Determine the [X, Y] coordinate at the center of the cell enclosing the given text.  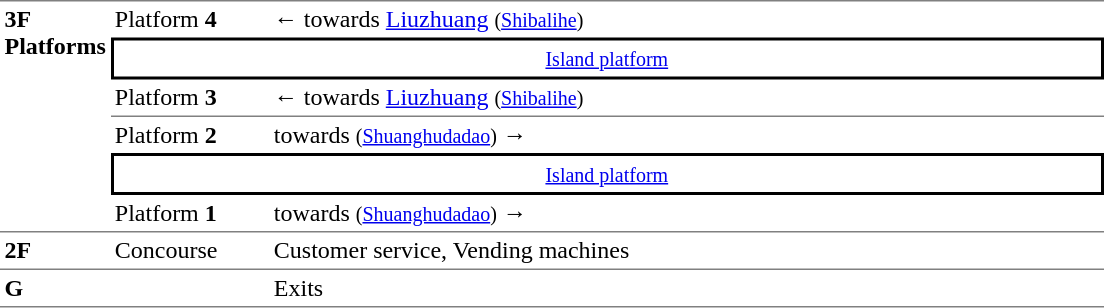
Concourse [190, 251]
Platform 3 [190, 99]
Exits [686, 289]
3FPlatforms [55, 116]
Platform 2 [190, 135]
2F [55, 251]
Customer service, Vending machines [686, 251]
G [55, 289]
Platform 4 [190, 19]
Platform 1 [190, 214]
